Search for the cell housing the specified text and yield its (x, y) center coordinate. 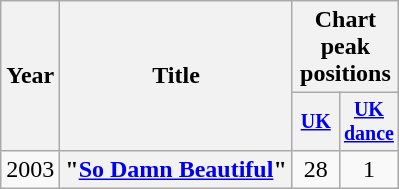
Chart peak positions (345, 47)
Year (30, 76)
1 (368, 169)
UK (316, 122)
2003 (30, 169)
"So Damn Beautiful" (176, 169)
28 (316, 169)
Title (176, 76)
UK dance (368, 122)
